Return (x, y) of the center of cell containing provided text 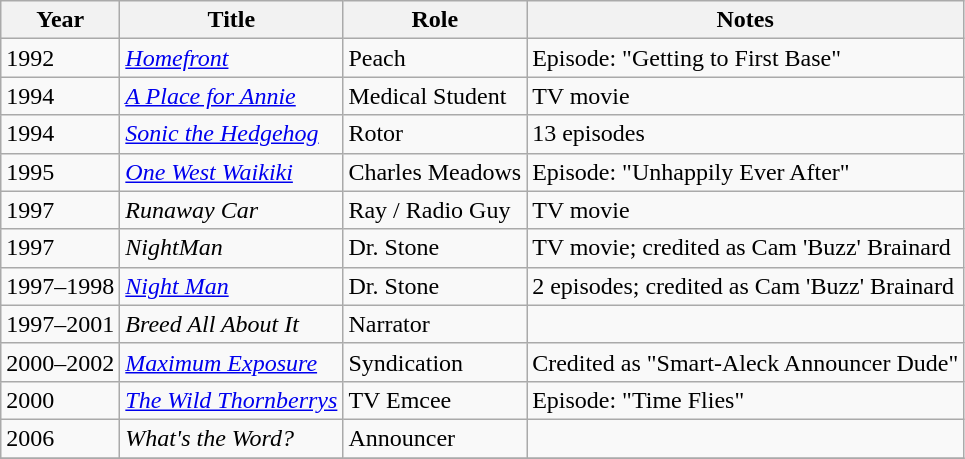
Role (435, 20)
1995 (60, 172)
Announcer (435, 438)
1992 (60, 58)
1997–2001 (60, 324)
Medical Student (435, 96)
The Wild Thornberrys (232, 400)
Episode: "Unhappily Ever After" (746, 172)
Ray / Radio Guy (435, 210)
Credited as "Smart-Aleck Announcer Dude" (746, 362)
TV movie; credited as Cam 'Buzz' Brainard (746, 248)
NightMan (232, 248)
Runaway Car (232, 210)
Maximum Exposure (232, 362)
Charles Meadows (435, 172)
Episode: "Time Flies" (746, 400)
Night Man (232, 286)
2 episodes; credited as Cam 'Buzz' Brainard (746, 286)
Breed All About It (232, 324)
Notes (746, 20)
2000–2002 (60, 362)
Peach (435, 58)
What's the Word? (232, 438)
Rotor (435, 134)
Episode: "Getting to First Base" (746, 58)
A Place for Annie (232, 96)
Homefront (232, 58)
Syndication (435, 362)
2000 (60, 400)
One West Waikiki (232, 172)
Narrator (435, 324)
2006 (60, 438)
Title (232, 20)
Year (60, 20)
13 episodes (746, 134)
TV Emcee (435, 400)
1997–1998 (60, 286)
Sonic the Hedgehog (232, 134)
